For the text-containing cell, return its midpoint in (x, y) coordinate format. 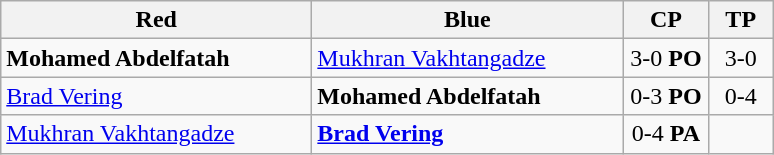
TP (741, 20)
Blue (468, 20)
3-0 (741, 58)
CP (666, 20)
3-0 PO (666, 58)
Red (156, 20)
0-4 (741, 96)
0-4 PA (666, 134)
0-3 PO (666, 96)
